Extract the (X, Y) coordinate from the center of the cell holding the provided text.  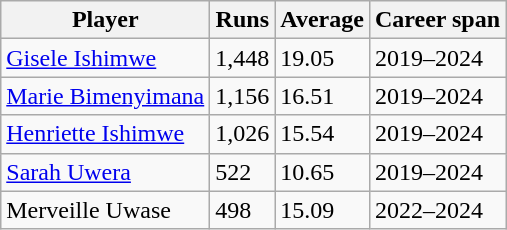
1,156 (242, 96)
522 (242, 172)
Marie Bimenyimana (106, 96)
15.54 (322, 134)
10.65 (322, 172)
Henriette Ishimwe (106, 134)
Player (106, 20)
Average (322, 20)
19.05 (322, 58)
2022–2024 (437, 210)
Career span (437, 20)
Sarah Uwera (106, 172)
1,448 (242, 58)
1,026 (242, 134)
15.09 (322, 210)
Merveille Uwase (106, 210)
Runs (242, 20)
Gisele Ishimwe (106, 58)
16.51 (322, 96)
498 (242, 210)
